Locate the cell with the specified text and output its (X, Y) center coordinate. 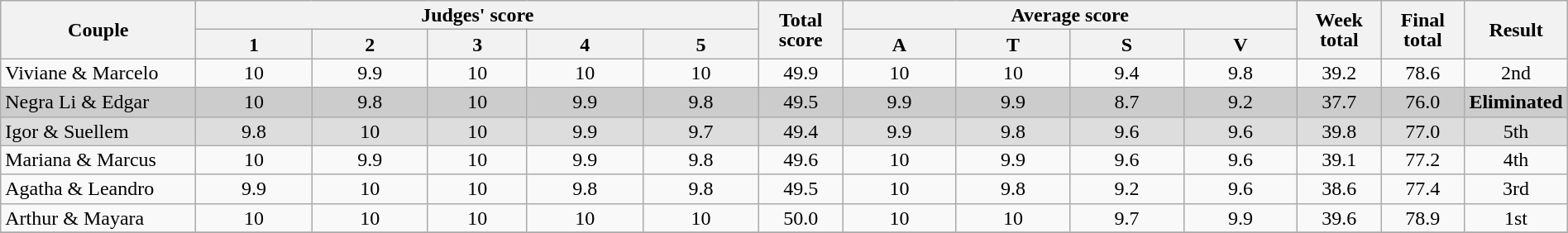
37.7 (1340, 102)
Eliminated (1516, 102)
3 (477, 45)
39.8 (1340, 131)
Total score (801, 30)
Couple (98, 30)
39.2 (1340, 73)
39.1 (1340, 160)
5 (700, 45)
Negra Li & Edgar (98, 102)
77.4 (1422, 188)
A (900, 45)
Igor & Suellem (98, 131)
V (1241, 45)
50.0 (801, 218)
49.9 (801, 73)
Agatha & Leandro (98, 188)
76.0 (1422, 102)
4th (1516, 160)
Arthur & Mayara (98, 218)
Viviane & Marcelo (98, 73)
77.2 (1422, 160)
2nd (1516, 73)
5th (1516, 131)
3rd (1516, 188)
8.7 (1126, 102)
Judges' score (478, 15)
1st (1516, 218)
4 (585, 45)
Result (1516, 30)
S (1126, 45)
Average score (1070, 15)
9.4 (1126, 73)
T (1012, 45)
77.0 (1422, 131)
78.6 (1422, 73)
2 (370, 45)
49.4 (801, 131)
78.9 (1422, 218)
49.6 (801, 160)
Week total (1340, 30)
38.6 (1340, 188)
39.6 (1340, 218)
Mariana & Marcus (98, 160)
1 (254, 45)
Final total (1422, 30)
